Identify which cell holds the provided text, then report its (X, Y) central coordinate. 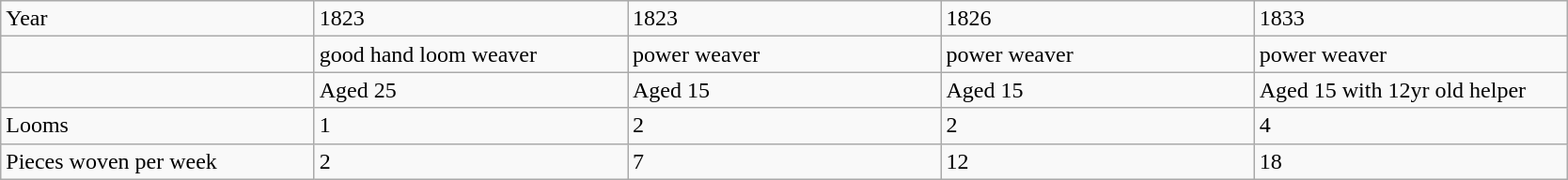
1826 (1098, 19)
1 (470, 126)
1833 (1410, 19)
good hand loom weaver (470, 54)
12 (1098, 161)
Aged 25 (470, 90)
18 (1410, 161)
Pieces woven per week (158, 161)
4 (1410, 126)
Looms (158, 126)
7 (784, 161)
Aged 15 with 12yr old helper (1410, 90)
Year (158, 19)
